Return [x, y] of the center of cell containing provided text 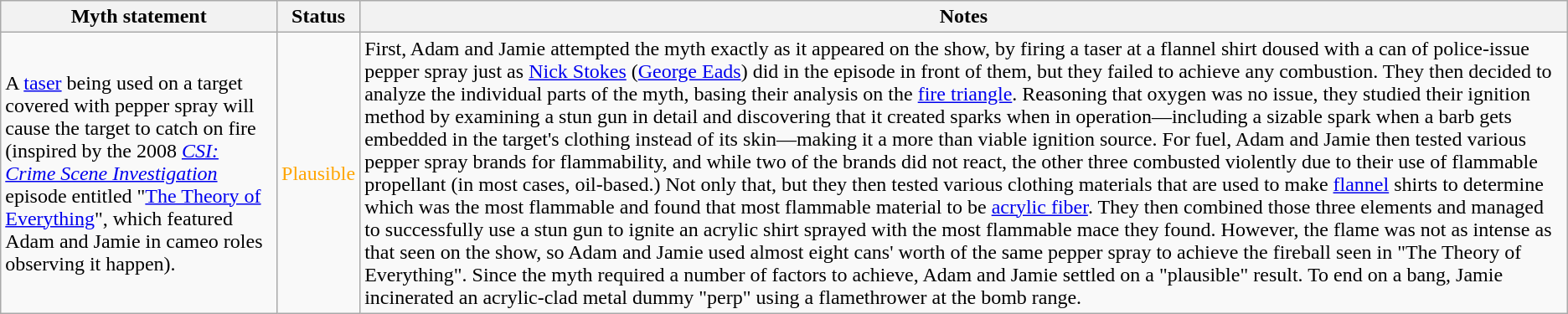
Notes [964, 17]
Plausible [318, 172]
Status [318, 17]
Myth statement [139, 17]
